Output the (x, y) coordinate of the center of the cell containing the given text.  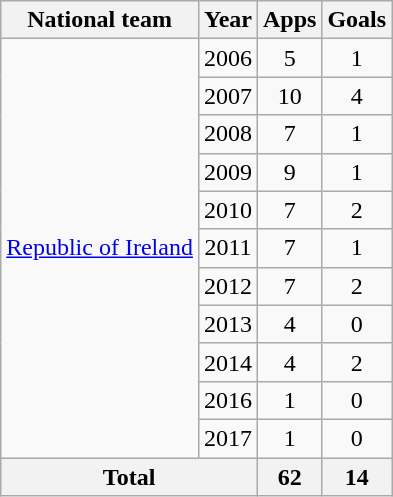
14 (357, 477)
5 (289, 58)
2010 (228, 210)
2013 (228, 324)
Republic of Ireland (100, 248)
2007 (228, 96)
2016 (228, 400)
2014 (228, 362)
Apps (289, 20)
2012 (228, 286)
2006 (228, 58)
2008 (228, 134)
10 (289, 96)
Goals (357, 20)
9 (289, 172)
Year (228, 20)
Total (130, 477)
62 (289, 477)
2011 (228, 248)
National team (100, 20)
2009 (228, 172)
2017 (228, 438)
